Return (X, Y) of the center of cell containing provided text 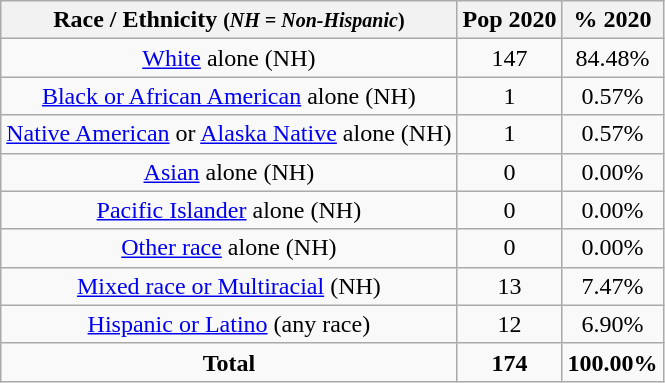
Other race alone (NH) (229, 248)
Total (229, 362)
6.90% (612, 324)
Race / Ethnicity (NH = Non-Hispanic) (229, 20)
% 2020 (612, 20)
Asian alone (NH) (229, 172)
Pop 2020 (510, 20)
84.48% (612, 58)
100.00% (612, 362)
13 (510, 286)
147 (510, 58)
Mixed race or Multiracial (NH) (229, 286)
White alone (NH) (229, 58)
Hispanic or Latino (any race) (229, 324)
Native American or Alaska Native alone (NH) (229, 134)
12 (510, 324)
Black or African American alone (NH) (229, 96)
174 (510, 362)
Pacific Islander alone (NH) (229, 210)
7.47% (612, 286)
